Return (x, y) of the center of cell containing provided text 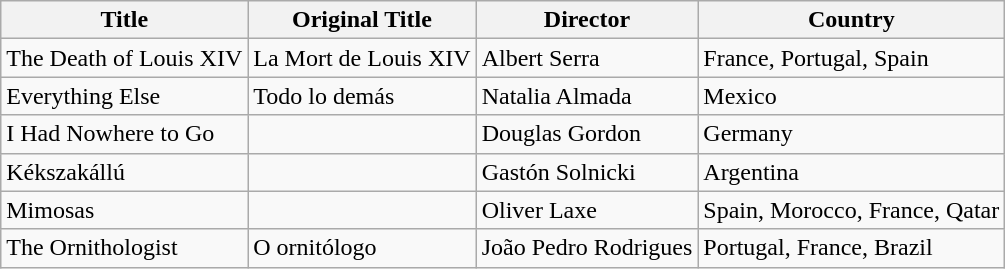
I Had Nowhere to Go (124, 134)
Mexico (852, 96)
Kékszakállú (124, 172)
Original Title (362, 20)
Director (587, 20)
Argentina (852, 172)
La Mort de Louis XIV (362, 58)
The Ornithologist (124, 248)
Natalia Almada (587, 96)
Title (124, 20)
O ornitólogo (362, 248)
Portugal, France, Brazil (852, 248)
France, Portugal, Spain (852, 58)
Oliver Laxe (587, 210)
Douglas Gordon (587, 134)
Todo lo demás (362, 96)
Mimosas (124, 210)
The Death of Louis XIV (124, 58)
Albert Serra (587, 58)
Gastón Solnicki (587, 172)
Country (852, 20)
Spain, Morocco, France, Qatar (852, 210)
Everything Else (124, 96)
João Pedro Rodrigues (587, 248)
Germany (852, 134)
